Scan for the cell matching the given text and deliver its (x, y) coordinate at center. 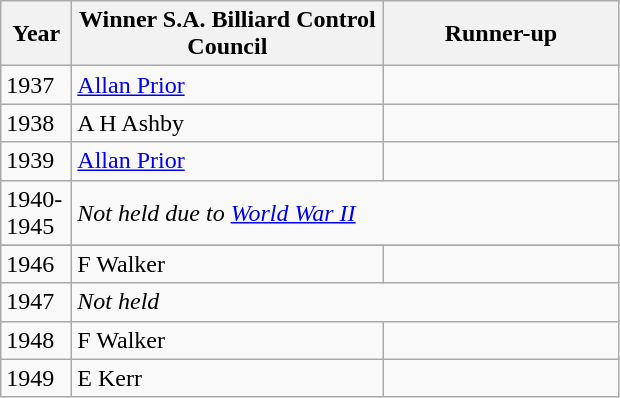
1947 (36, 302)
1937 (36, 85)
1946 (36, 264)
E Kerr (228, 378)
1948 (36, 340)
Not held due to World War II (346, 212)
A H Ashby (228, 123)
Runner-up (501, 34)
1938 (36, 123)
Winner S.A. Billiard Control Council (228, 34)
1940-1945 (36, 212)
1949 (36, 378)
Not held (346, 302)
Year (36, 34)
1939 (36, 161)
